Search for the cell housing the specified text and yield its [X, Y] center coordinate. 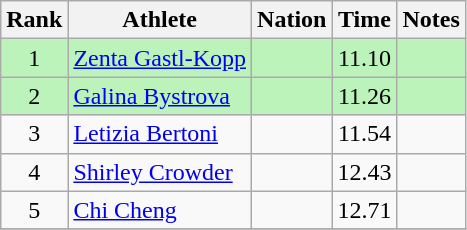
Nation [292, 20]
Rank [34, 20]
5 [34, 210]
Letizia Bertoni [160, 134]
Chi Cheng [160, 210]
2 [34, 96]
11.54 [364, 134]
3 [34, 134]
1 [34, 58]
4 [34, 172]
12.71 [364, 210]
11.26 [364, 96]
Notes [431, 20]
Athlete [160, 20]
Shirley Crowder [160, 172]
Time [364, 20]
12.43 [364, 172]
Zenta Gastl-Kopp [160, 58]
Galina Bystrova [160, 96]
11.10 [364, 58]
